For the text-containing cell, return its midpoint in (X, Y) coordinate format. 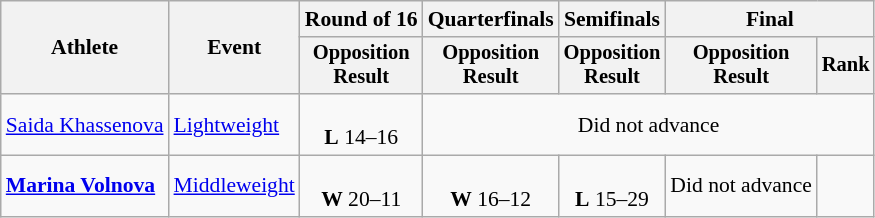
Saida Khassenova (85, 124)
Middleweight (234, 186)
L 15–29 (612, 186)
L 14–16 (362, 124)
W 16–12 (491, 186)
Quarterfinals (491, 19)
Athlete (85, 48)
Rank (846, 66)
Semifinals (612, 19)
Round of 16 (362, 19)
Marina Volnova (85, 186)
Lightweight (234, 124)
Final (770, 19)
Event (234, 48)
W 20–11 (362, 186)
